Identify which cell holds the provided text, then report its (X, Y) central coordinate. 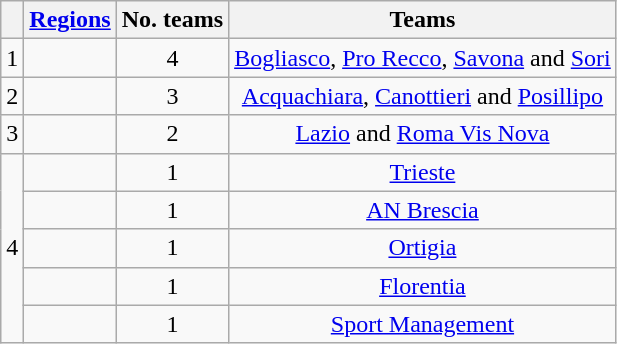
No. teams (172, 20)
Trieste (423, 172)
Sport Management (423, 324)
Acquachiara, Canottieri and Posillipo (423, 96)
Teams (423, 20)
Lazio and Roma Vis Nova (423, 134)
AN Brescia (423, 210)
Regions (70, 20)
Bogliasco, Pro Recco, Savona and Sori (423, 58)
Florentia (423, 286)
Ortigia (423, 248)
